Locate the cell with the specified text and output its [x, y] center coordinate. 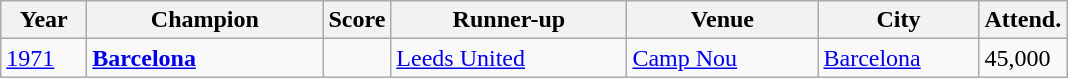
Venue [722, 20]
Camp Nou [722, 58]
Year [44, 20]
City [898, 20]
Runner-up [509, 20]
Leeds United [509, 58]
45,000 [1023, 58]
Score [357, 20]
Attend. [1023, 20]
Champion [205, 20]
1971 [44, 58]
